Output the [x, y] coordinate of the center of the cell containing the given text.  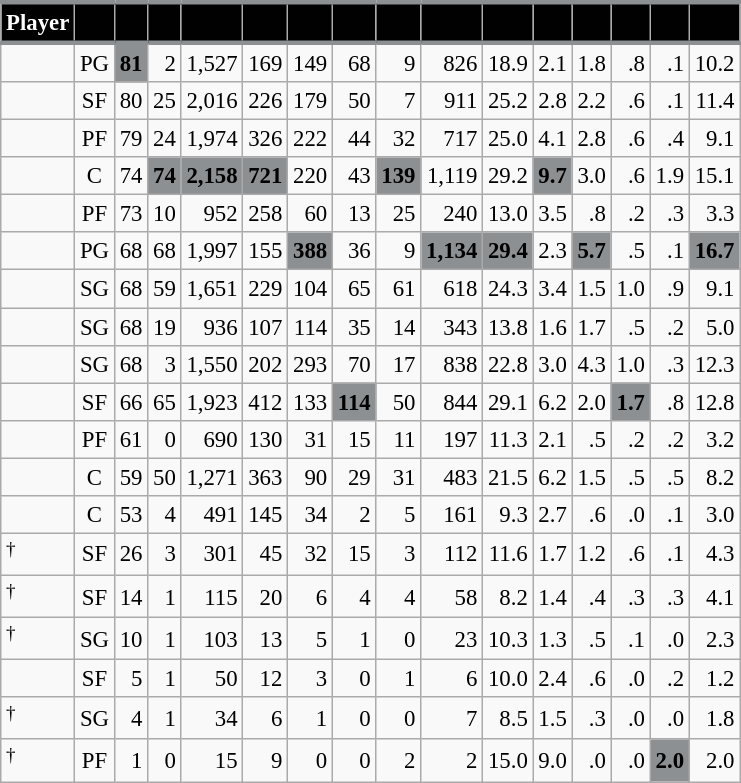
2.7 [552, 515]
19 [164, 327]
326 [266, 139]
10.2 [714, 62]
412 [266, 402]
2,158 [212, 176]
90 [310, 477]
13.8 [508, 327]
1.3 [552, 639]
1,550 [212, 364]
22.8 [508, 364]
1.6 [552, 327]
12.8 [714, 402]
844 [452, 402]
11.4 [714, 101]
60 [310, 214]
1,134 [452, 251]
130 [266, 439]
5.0 [714, 327]
80 [130, 101]
2.4 [552, 679]
53 [130, 515]
1.9 [670, 176]
363 [266, 477]
3.3 [714, 214]
107 [266, 327]
23 [452, 639]
952 [212, 214]
70 [354, 364]
81 [130, 62]
15.0 [508, 761]
17 [398, 364]
3.2 [714, 439]
343 [452, 327]
36 [354, 251]
11 [398, 439]
Player [38, 22]
229 [266, 289]
936 [212, 327]
1,923 [212, 402]
1,651 [212, 289]
258 [266, 214]
161 [452, 515]
690 [212, 439]
21.5 [508, 477]
29.2 [508, 176]
1,271 [212, 477]
220 [310, 176]
15.1 [714, 176]
104 [310, 289]
11.6 [508, 554]
9.7 [552, 176]
293 [310, 364]
169 [266, 62]
483 [452, 477]
13.0 [508, 214]
133 [310, 402]
139 [398, 176]
.9 [670, 289]
29.4 [508, 251]
1,997 [212, 251]
911 [452, 101]
103 [212, 639]
826 [452, 62]
11.3 [508, 439]
1.4 [552, 596]
10.3 [508, 639]
29 [354, 477]
155 [266, 251]
9.3 [508, 515]
1,527 [212, 62]
26 [130, 554]
24.3 [508, 289]
43 [354, 176]
145 [266, 515]
2.2 [592, 101]
44 [354, 139]
10.0 [508, 679]
222 [310, 139]
73 [130, 214]
149 [310, 62]
3.4 [552, 289]
58 [452, 596]
388 [310, 251]
25.2 [508, 101]
197 [452, 439]
1,974 [212, 139]
12 [266, 679]
240 [452, 214]
618 [452, 289]
16.7 [714, 251]
35 [354, 327]
838 [452, 364]
20 [266, 596]
66 [130, 402]
115 [212, 596]
18.9 [508, 62]
2,016 [212, 101]
491 [212, 515]
179 [310, 101]
112 [452, 554]
226 [266, 101]
25.0 [508, 139]
79 [130, 139]
8.5 [508, 718]
12.3 [714, 364]
202 [266, 364]
29.1 [508, 402]
45 [266, 554]
301 [212, 554]
1,119 [452, 176]
717 [452, 139]
5.7 [592, 251]
24 [164, 139]
3.5 [552, 214]
9.0 [552, 761]
721 [266, 176]
